Return (X, Y) of the center of cell containing provided text 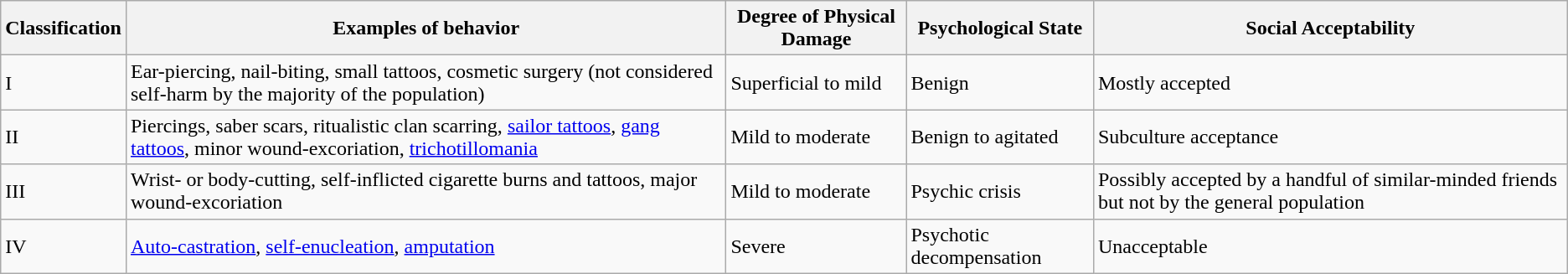
Psychological State (1000, 28)
III (64, 191)
Mostly accepted (1330, 82)
Benign to agitated (1000, 137)
Psychotic decompensation (1000, 246)
IV (64, 246)
Superficial to mild (816, 82)
Psychic crisis (1000, 191)
Social Acceptability (1330, 28)
Auto-castration, self-enucleation, amputation (426, 246)
Ear-piercing, nail-biting, small tattoos, cosmetic surgery (not considered self-harm by the majority of the population) (426, 82)
Wrist- or body-cutting, self-inflicted cigarette burns and tattoos, major wound-excoriation (426, 191)
Possibly accepted by a handful of similar-minded friends but not by the general population (1330, 191)
II (64, 137)
I (64, 82)
Examples of behavior (426, 28)
Degree of Physical Damage (816, 28)
Subculture acceptance (1330, 137)
Unacceptable (1330, 246)
Classification (64, 28)
Piercings, saber scars, ritualistic clan scarring, sailor tattoos, gang tattoos, minor wound-excoriation, trichotillomania (426, 137)
Severe (816, 246)
Benign (1000, 82)
